Detect which cell encompasses the target text, then output its [x, y] center coordinate. 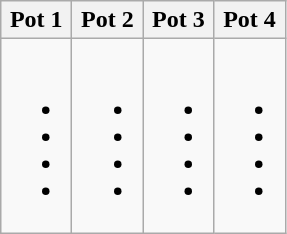
Pot 2 [108, 20]
Pot 4 [250, 20]
Pot 3 [178, 20]
Pot 1 [36, 20]
